Provide the [x, y] coordinate of the cell's center where the given text is located.  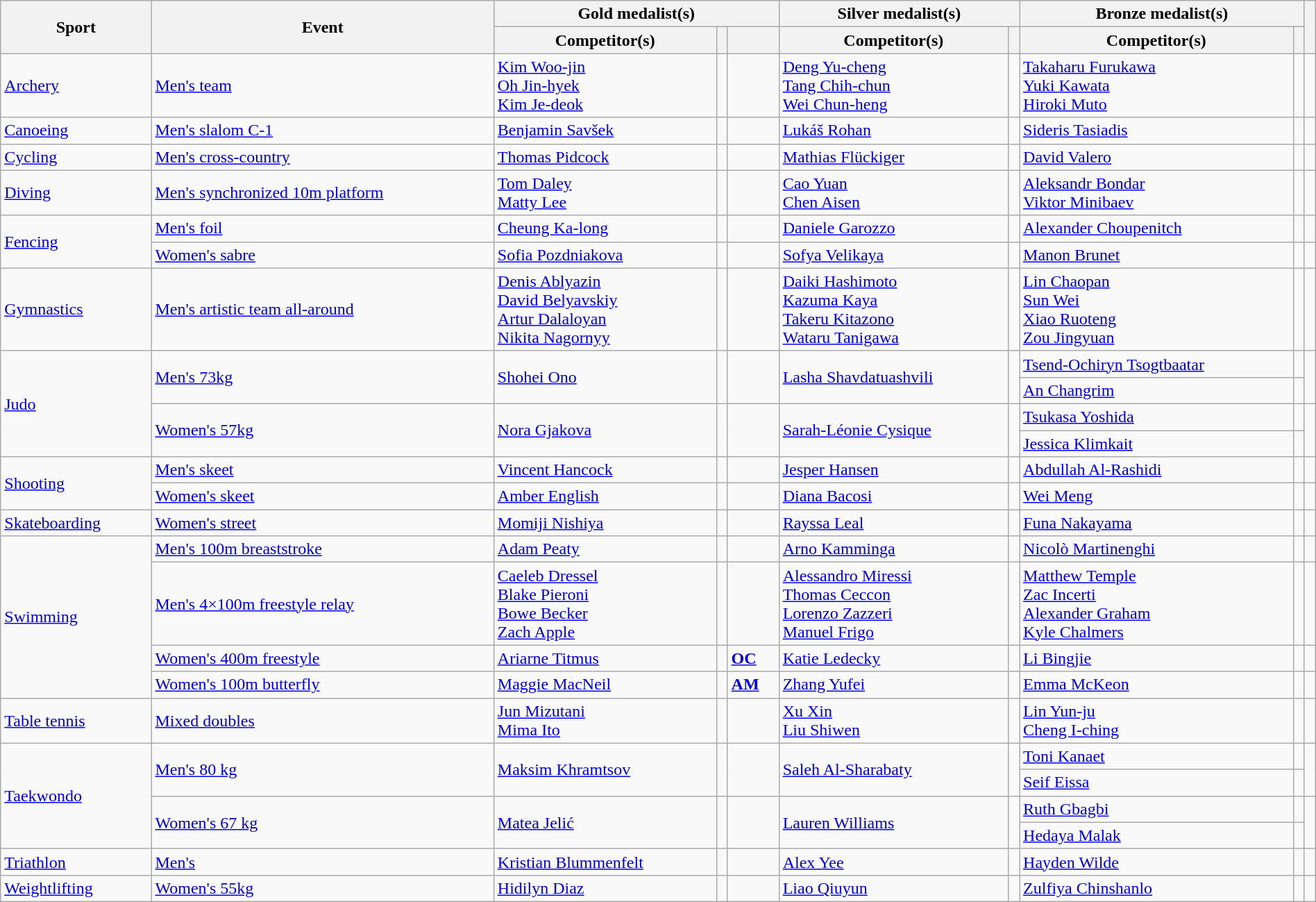
Matea Jelić [605, 822]
Women's 100m butterfly [322, 685]
Manon Brunet [1156, 255]
Skateboarding [76, 523]
Maggie MacNeil [605, 685]
Men's team [322, 85]
Gold medalist(s) [636, 14]
Wei Meng [1156, 496]
Women's 67 kg [322, 822]
Matthew TempleZac IncertiAlexander GrahamKyle Chalmers [1156, 604]
Funa Nakayama [1156, 523]
Shooting [76, 483]
Cheung Ka-long [605, 228]
Ariarne Titmus [605, 658]
Men's slalom C-1 [322, 131]
Hayden Wilde [1156, 862]
Tom DaleyMatty Lee [605, 193]
Judo [76, 403]
Men's 73kg [322, 377]
Diana Bacosi [893, 496]
Tsukasa Yoshida [1156, 417]
Emma McKeon [1156, 685]
Jun MizutaniMima Ito [605, 721]
AM [753, 685]
Weightlifting [76, 888]
Ruth Gbagbi [1156, 809]
Bronze medalist(s) [1162, 14]
Lin Yun-juCheng I-ching [1156, 721]
Triathlon [76, 862]
Diving [76, 193]
Table tennis [76, 721]
Sport [76, 27]
Silver medalist(s) [899, 14]
Men's cross-country [322, 157]
Women's 55kg [322, 888]
Sofia Pozdniakova [605, 255]
Zhang Yufei [893, 685]
Lauren Williams [893, 822]
Men's skeet [322, 470]
Cao YuanChen Aisen [893, 193]
Alexander Choupenitch [1156, 228]
Saleh Al-Sharabaty [893, 769]
Amber English [605, 496]
Women's 400m freestyle [322, 658]
Xu XinLiu Shiwen [893, 721]
Lukáš Rohan [893, 131]
Men's foil [322, 228]
Mathias Flückiger [893, 157]
Sarah-Léonie Cysique [893, 430]
Arno Kamminga [893, 549]
Swimming [76, 617]
Canoeing [76, 131]
David Valero [1156, 157]
OC [753, 658]
Thomas Pidcock [605, 157]
Momiji Nishiya [605, 523]
Men's [322, 862]
Toni Kanaet [1156, 756]
Zulfiya Chinshanlo [1156, 888]
Shohei Ono [605, 377]
Men's artistic team all-around [322, 310]
Lin Chaopan Sun Wei Xiao Ruoteng Zou Jingyuan [1156, 310]
Nora Gjakova [605, 430]
Lasha Shavdatuashvili [893, 377]
Sofya Velikaya [893, 255]
Men's 80 kg [322, 769]
Caeleb DresselBlake PieroniBowe BeckerZach Apple [605, 604]
Daiki Hashimoto Kazuma Kaya Takeru Kitazono Wataru Tanigawa [893, 310]
Deng Yu-chengTang Chih-chunWei Chun-heng [893, 85]
Jessica Klimkait [1156, 444]
Women's skeet [322, 496]
Archery [76, 85]
Taekwondo [76, 796]
Tsend-Ochiryn Tsogtbaatar [1156, 364]
Katie Ledecky [893, 658]
Fencing [76, 242]
Hidilyn Diaz [605, 888]
Kim Woo-jinOh Jin-hyekKim Je-deok [605, 85]
Li Bingjie [1156, 658]
Hedaya Malak [1156, 835]
Women's 57kg [322, 430]
Denis Ablyazin David Belyavskiy Artur Dalaloyan Nikita Nagornyy [605, 310]
Event [322, 27]
Benjamin Savšek [605, 131]
Rayssa Leal [893, 523]
Maksim Khramtsov [605, 769]
Alessandro MiressiThomas CecconLorenzo ZazzeriManuel Frigo [893, 604]
Vincent Hancock [605, 470]
Nicolò Martinenghi [1156, 549]
Kristian Blummenfelt [605, 862]
Mixed doubles [322, 721]
Takaharu FurukawaYuki KawataHiroki Muto [1156, 85]
Alex Yee [893, 862]
Jesper Hansen [893, 470]
Sideris Tasiadis [1156, 131]
Abdullah Al-Rashidi [1156, 470]
Men's 4×100m freestyle relay [322, 604]
Gymnastics [76, 310]
Liao Qiuyun [893, 888]
An Changrim [1156, 390]
Men's synchronized 10m platform [322, 193]
Adam Peaty [605, 549]
Men's 100m breaststroke [322, 549]
Daniele Garozzo [893, 228]
Women's sabre [322, 255]
Cycling [76, 157]
Seif Eissa [1156, 783]
Aleksandr BondarViktor Minibaev [1156, 193]
Women's street [322, 523]
